Identify which cell holds the provided text, then report its (x, y) central coordinate. 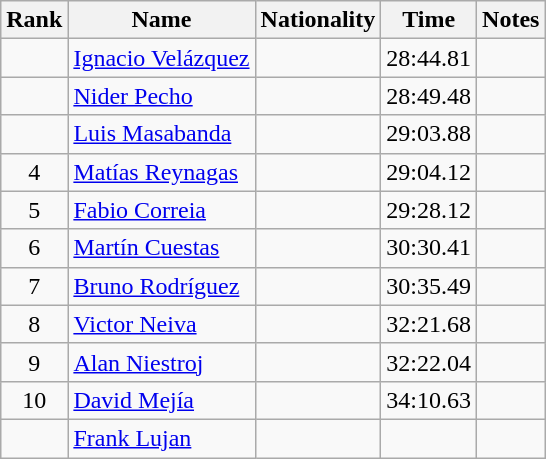
4 (34, 172)
Notes (511, 20)
Luis Masabanda (162, 134)
8 (34, 324)
5 (34, 210)
28:44.81 (429, 58)
Rank (34, 20)
28:49.48 (429, 96)
Name (162, 20)
Fabio Correia (162, 210)
29:03.88 (429, 134)
30:35.49 (429, 286)
Time (429, 20)
Nider Pecho (162, 96)
29:04.12 (429, 172)
7 (34, 286)
6 (34, 248)
10 (34, 400)
9 (34, 362)
Victor Neiva (162, 324)
Frank Lujan (162, 438)
Bruno Rodríguez (162, 286)
32:22.04 (429, 362)
Nationality (318, 20)
David Mejía (162, 400)
Matías Reynagas (162, 172)
29:28.12 (429, 210)
34:10.63 (429, 400)
Martín Cuestas (162, 248)
32:21.68 (429, 324)
Alan Niestroj (162, 362)
30:30.41 (429, 248)
Ignacio Velázquez (162, 58)
